Find where the given text appears and provide that cell's center as (x, y) coordinate. 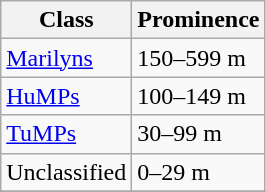
0–29 m (198, 172)
Class (66, 20)
150–599 m (198, 58)
Unclassified (66, 172)
TuMPs (66, 134)
HuMPs (66, 96)
100–149 m (198, 96)
30–99 m (198, 134)
Marilyns (66, 58)
Prominence (198, 20)
